Identify which cell holds the provided text, then report its [X, Y] central coordinate. 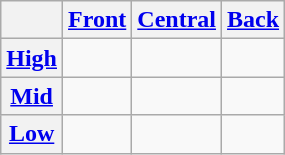
Front [98, 20]
Back [254, 20]
Mid [32, 96]
Low [32, 134]
High [32, 58]
Central [177, 20]
